Determine the [x, y] coordinate at the center of the cell enclosing the given text.  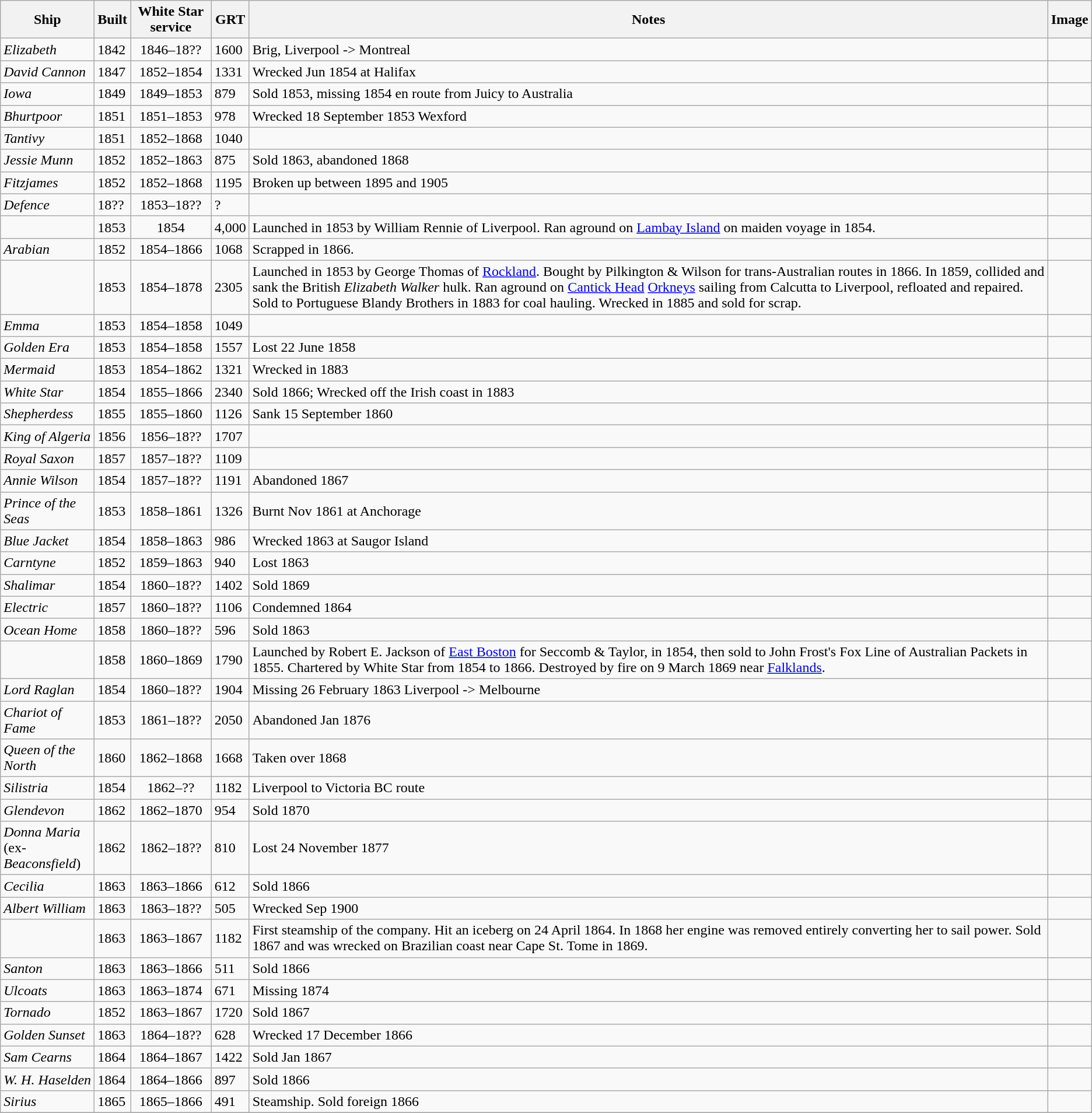
Shalimar [48, 585]
Sold 1866; Wrecked off the Irish coast in 1883 [649, 392]
1858–1861 [171, 511]
Taken over 1868 [649, 758]
2305 [230, 287]
1865 [113, 1101]
1865–1866 [171, 1101]
Image [1070, 20]
1331 [230, 72]
1863–18?? [171, 908]
Tornado [48, 1013]
David Cannon [48, 72]
Wrecked in 1883 [649, 370]
1856 [113, 436]
Sirius [48, 1101]
Wrecked 18 September 1853 Wexford [649, 116]
Sold 1870 [649, 810]
4,000 [230, 227]
Jessie Munn [48, 160]
1049 [230, 325]
986 [230, 541]
1849 [113, 94]
Wrecked Jun 1854 at Halifax [649, 72]
1851–1853 [171, 116]
Sold 1863 [649, 629]
1402 [230, 585]
1852–1854 [171, 72]
1321 [230, 370]
1855–1866 [171, 392]
Ship [48, 20]
? [230, 205]
612 [230, 886]
1191 [230, 481]
1856–18?? [171, 436]
1861–18?? [171, 720]
1858–1863 [171, 541]
Liverpool to Victoria BC route [649, 788]
Sold 1853, missing 1854 en route from Juicy to Australia [649, 94]
Electric [48, 607]
1068 [230, 249]
Fitzjames [48, 183]
Wrecked 1863 at Saugor Island [649, 541]
1040 [230, 138]
505 [230, 908]
1842 [113, 50]
1862–?? [171, 788]
Built [113, 20]
1862–1868 [171, 758]
1847 [113, 72]
Glendevon [48, 810]
Brig, Liverpool -> Montreal [649, 50]
1862–18?? [171, 848]
Golden Era [48, 348]
Defence [48, 205]
Sold 1869 [649, 585]
Wrecked 17 December 1866 [649, 1035]
1852–1863 [171, 160]
1862–1870 [171, 810]
879 [230, 94]
Lost 24 November 1877 [649, 848]
Sank 15 September 1860 [649, 414]
Emma [48, 325]
511 [230, 968]
1326 [230, 511]
Silistria [48, 788]
Sam Cearns [48, 1057]
1859–1863 [171, 563]
1846–18?? [171, 50]
Sold 1863, abandoned 1868 [649, 160]
18?? [113, 205]
Bhurtpoor [48, 116]
Ocean Home [48, 629]
Ulcoats [48, 991]
1600 [230, 50]
King of Algeria [48, 436]
Abandoned Jan 1876 [649, 720]
Sold Jan 1867 [649, 1057]
1853–18?? [171, 205]
Condemned 1864 [649, 607]
596 [230, 629]
940 [230, 563]
897 [230, 1079]
Donna Maria (ex-Beaconsfield) [48, 848]
Notes [649, 20]
978 [230, 116]
671 [230, 991]
Iowa [48, 94]
954 [230, 810]
2340 [230, 392]
W. H. Haselden [48, 1079]
Royal Saxon [48, 459]
1668 [230, 758]
Missing 1874 [649, 991]
Sold 1867 [649, 1013]
1864–1867 [171, 1057]
Prince of the Seas [48, 511]
1422 [230, 1057]
Cecilia [48, 886]
1195 [230, 183]
Santon [48, 968]
Blue Jacket [48, 541]
1860 [113, 758]
1854–1862 [171, 370]
Chariot of Fame [48, 720]
White Star [48, 392]
Abandoned 1867 [649, 481]
Missing 26 February 1863 Liverpool -> Melbourne [649, 689]
1707 [230, 436]
1854–1866 [171, 249]
2050 [230, 720]
White Star service [171, 20]
Albert William [48, 908]
Wrecked Sep 1900 [649, 908]
1864–18?? [171, 1035]
Arabian [48, 249]
Lord Raglan [48, 689]
Tantivy [48, 138]
Shepherdess [48, 414]
Golden Sunset [48, 1035]
Scrapped in 1866. [649, 249]
Carntyne [48, 563]
810 [230, 848]
1863–1874 [171, 991]
Mermaid [48, 370]
1126 [230, 414]
1106 [230, 607]
1855–1860 [171, 414]
1109 [230, 459]
Steamship. Sold foreign 1866 [649, 1101]
491 [230, 1101]
Burnt Nov 1861 at Anchorage [649, 511]
Elizabeth [48, 50]
628 [230, 1035]
1855 [113, 414]
1860–1869 [171, 659]
Annie Wilson [48, 481]
1864–1866 [171, 1079]
Lost 22 June 1858 [649, 348]
875 [230, 160]
Lost 1863 [649, 563]
1849–1853 [171, 94]
GRT [230, 20]
Queen of the North [48, 758]
Launched in 1853 by William Rennie of Liverpool. Ran aground on Lambay Island on maiden voyage in 1854. [649, 227]
1904 [230, 689]
1720 [230, 1013]
Broken up between 1895 and 1905 [649, 183]
1557 [230, 348]
1854–1878 [171, 287]
1790 [230, 659]
